Output the (X, Y) coordinate of the center of the cell containing the given text.  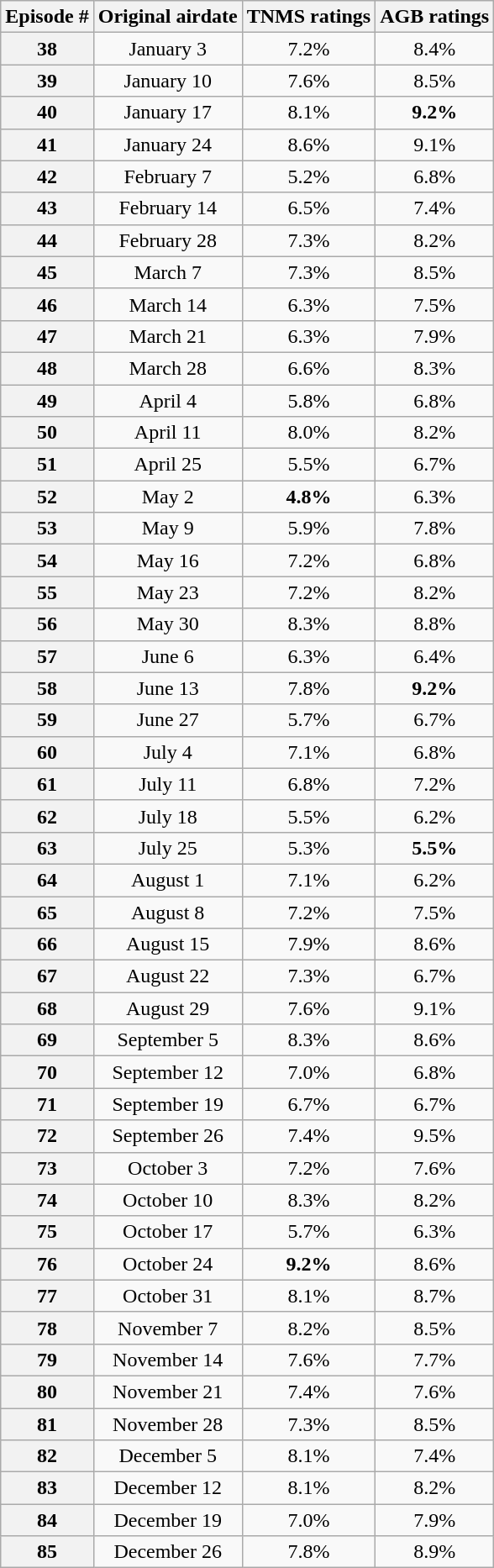
September 12 (168, 1072)
58 (47, 688)
September 26 (168, 1136)
5.2% (308, 176)
55 (47, 592)
66 (47, 944)
81 (47, 1424)
8.9% (435, 1552)
January 24 (168, 145)
October 10 (168, 1200)
November 28 (168, 1424)
March 7 (168, 272)
October 3 (168, 1168)
61 (47, 784)
December 12 (168, 1488)
September 5 (168, 1040)
48 (47, 368)
October 17 (168, 1232)
67 (47, 976)
June 6 (168, 656)
5.9% (308, 529)
82 (47, 1456)
December 19 (168, 1520)
March 14 (168, 304)
August 15 (168, 944)
52 (47, 497)
October 31 (168, 1296)
73 (47, 1168)
May 30 (168, 624)
January 3 (168, 49)
46 (47, 304)
July 25 (168, 848)
80 (47, 1392)
44 (47, 240)
May 9 (168, 529)
64 (47, 880)
79 (47, 1360)
69 (47, 1040)
5.3% (308, 848)
5.8% (308, 401)
74 (47, 1200)
February 14 (168, 208)
April 11 (168, 433)
November 7 (168, 1328)
68 (47, 1008)
71 (47, 1104)
TNMS ratings (308, 17)
49 (47, 401)
40 (47, 113)
November 14 (168, 1360)
60 (47, 752)
85 (47, 1552)
8.7% (435, 1296)
AGB ratings (435, 17)
August 1 (168, 880)
39 (47, 81)
May 16 (168, 560)
77 (47, 1296)
December 26 (168, 1552)
38 (47, 49)
January 10 (168, 81)
Episode # (47, 17)
October 24 (168, 1264)
63 (47, 848)
6.4% (435, 656)
72 (47, 1136)
6.6% (308, 368)
65 (47, 912)
June 27 (168, 720)
November 21 (168, 1392)
47 (47, 336)
April 25 (168, 465)
January 17 (168, 113)
8.0% (308, 433)
70 (47, 1072)
April 4 (168, 401)
July 4 (168, 752)
February 28 (168, 240)
6.5% (308, 208)
September 19 (168, 1104)
July 18 (168, 816)
9.5% (435, 1136)
42 (47, 176)
43 (47, 208)
8.4% (435, 49)
7.7% (435, 1360)
75 (47, 1232)
8.8% (435, 624)
July 11 (168, 784)
May 23 (168, 592)
83 (47, 1488)
February 7 (168, 176)
August 22 (168, 976)
76 (47, 1264)
August 29 (168, 1008)
45 (47, 272)
May 2 (168, 497)
56 (47, 624)
84 (47, 1520)
51 (47, 465)
4.8% (308, 497)
December 5 (168, 1456)
41 (47, 145)
50 (47, 433)
59 (47, 720)
June 13 (168, 688)
57 (47, 656)
March 21 (168, 336)
54 (47, 560)
March 28 (168, 368)
62 (47, 816)
53 (47, 529)
August 8 (168, 912)
Original airdate (168, 17)
78 (47, 1328)
